Pinpoint the cell where the given text exists, returning its [X, Y] midpoint coordinate. 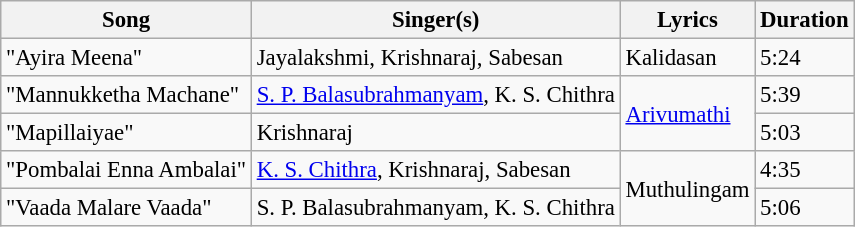
5:39 [804, 95]
"Mannukketha Machane" [126, 95]
"Pombalai Enna Ambalai" [126, 170]
Song [126, 20]
K. S. Chithra, Krishnaraj, Sabesan [436, 170]
4:35 [804, 170]
5:24 [804, 58]
Muthulingam [688, 188]
"Vaada Malare Vaada" [126, 208]
5:03 [804, 133]
Kalidasan [688, 58]
Krishnaraj [436, 133]
"Ayira Meena" [126, 58]
Duration [804, 20]
5:06 [804, 208]
"Mapillaiyae" [126, 133]
Arivumathi [688, 114]
Jayalakshmi, Krishnaraj, Sabesan [436, 58]
Lyrics [688, 20]
Singer(s) [436, 20]
